Provide the (x, y) coordinate of the cell's center where the given text is located.  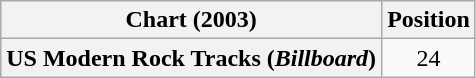
24 (429, 58)
Position (429, 20)
US Modern Rock Tracks (Billboard) (192, 58)
Chart (2003) (192, 20)
